Return (x, y) of the center of cell containing provided text 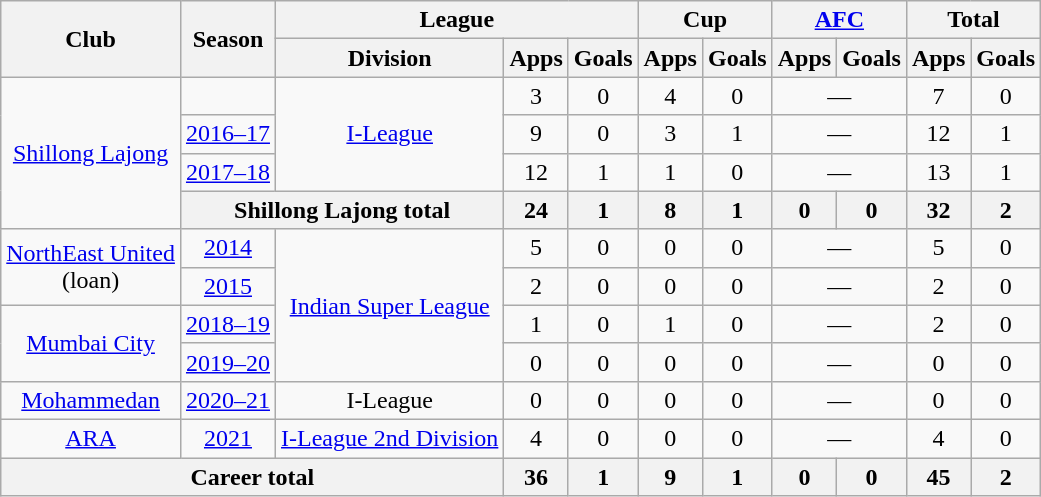
2014 (228, 248)
2018–19 (228, 324)
Indian Super League (390, 305)
24 (536, 210)
League (458, 20)
Shillong Lajong total (342, 210)
Mumbai City (91, 343)
I-League 2nd Division (390, 438)
Shillong Lajong (91, 153)
8 (670, 210)
NorthEast United (loan) (91, 267)
Cup (705, 20)
7 (938, 96)
2019–20 (228, 362)
Club (91, 39)
32 (938, 210)
Season (228, 39)
Division (390, 58)
2020–21 (228, 400)
Mohammedan (91, 400)
Total (973, 20)
2015 (228, 286)
2017–18 (228, 172)
2016–17 (228, 134)
13 (938, 172)
2021 (228, 438)
AFC (839, 20)
ARA (91, 438)
45 (938, 477)
36 (536, 477)
Career total (252, 477)
